Pinpoint the cell where the given text exists, returning its [x, y] midpoint coordinate. 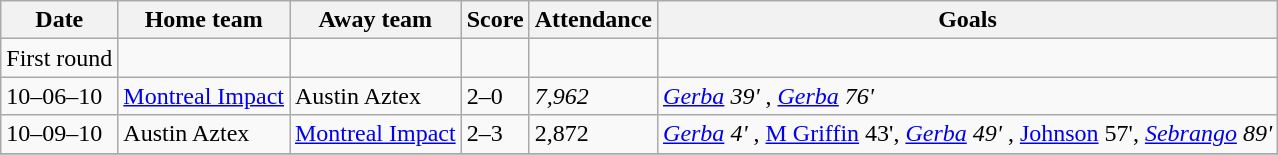
Home team [204, 20]
Date [60, 20]
2–0 [495, 96]
7,962 [593, 96]
Gerba 39' , Gerba 76' [968, 96]
Goals [968, 20]
Away team [376, 20]
First round [60, 58]
2–3 [495, 134]
Score [495, 20]
2,872 [593, 134]
Gerba 4' , M Griffin 43', Gerba 49' , Johnson 57', Sebrango 89' [968, 134]
10–06–10 [60, 96]
Attendance [593, 20]
10–09–10 [60, 134]
